From the cell containing the given text, extract its center point as [X, Y] coordinate. 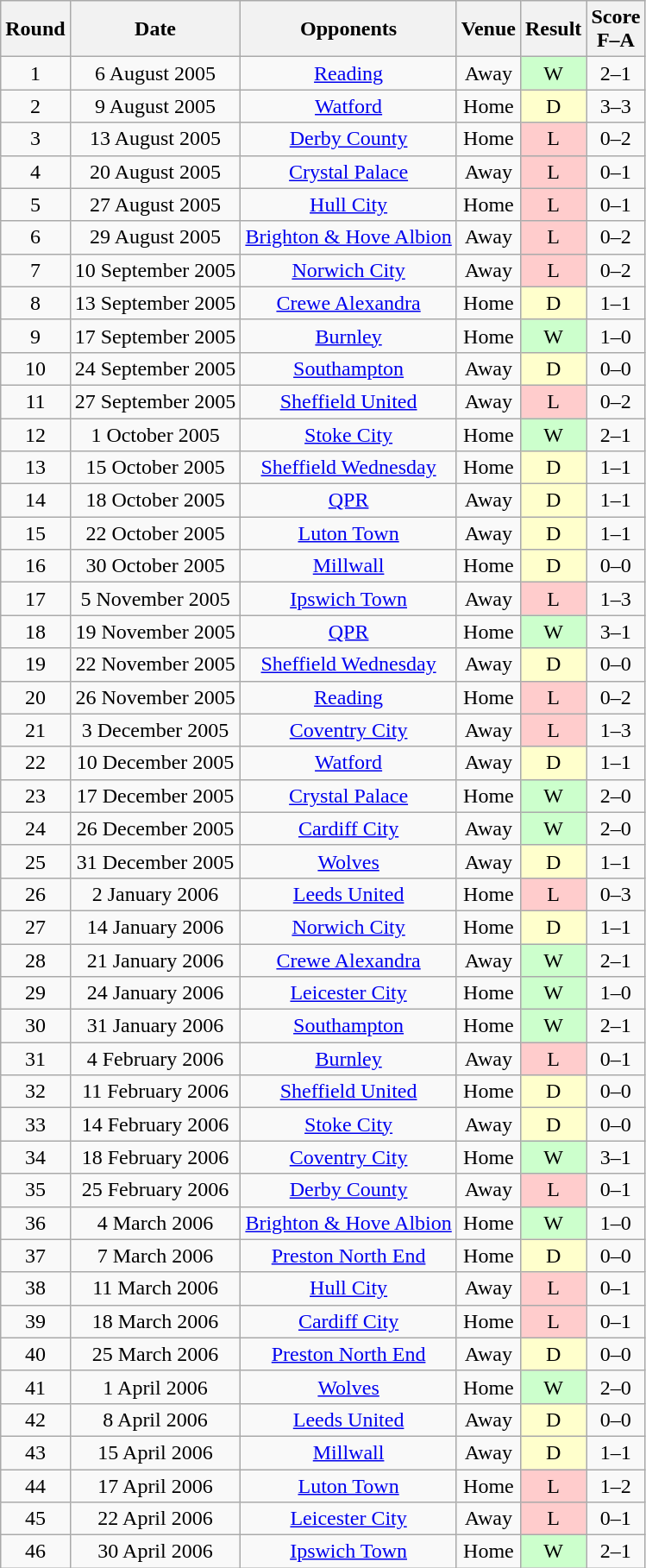
23 [35, 796]
15 October 2005 [155, 468]
24 September 2005 [155, 368]
19 [35, 664]
40 [35, 1354]
13 [35, 468]
22 [35, 763]
34 [35, 1157]
21 [35, 730]
11 [35, 401]
27 [35, 927]
26 November 2005 [155, 697]
31 [35, 1059]
37 [35, 1256]
10 September 2005 [155, 270]
31 December 2005 [155, 861]
20 August 2005 [155, 172]
44 [35, 1485]
31 January 2006 [155, 1026]
6 [35, 237]
1 October 2005 [155, 434]
15 April 2006 [155, 1452]
30 October 2005 [155, 566]
17 September 2005 [155, 336]
17 [35, 599]
Result [553, 29]
14 [35, 501]
6 August 2005 [155, 73]
16 [35, 566]
10 [35, 368]
18 [35, 632]
30 [35, 1026]
7 [35, 270]
17 April 2006 [155, 1485]
8 April 2006 [155, 1420]
39 [35, 1321]
5 [35, 205]
3–3 [616, 106]
13 August 2005 [155, 139]
26 [35, 894]
9 [35, 336]
15 [35, 533]
1 [35, 73]
18 February 2006 [155, 1157]
ScoreF–A [616, 29]
46 [35, 1552]
42 [35, 1420]
45 [35, 1519]
22 October 2005 [155, 533]
4 [35, 172]
7 March 2006 [155, 1256]
30 April 2006 [155, 1552]
4 March 2006 [155, 1223]
13 September 2005 [155, 303]
36 [35, 1223]
21 January 2006 [155, 960]
Venue [488, 29]
2 January 2006 [155, 894]
27 August 2005 [155, 205]
22 April 2006 [155, 1519]
0–3 [616, 894]
25 February 2006 [155, 1190]
11 February 2006 [155, 1092]
11 March 2006 [155, 1288]
9 August 2005 [155, 106]
14 January 2006 [155, 927]
25 [35, 861]
38 [35, 1288]
8 [35, 303]
33 [35, 1124]
1 April 2006 [155, 1387]
35 [35, 1190]
32 [35, 1092]
24 January 2006 [155, 993]
26 December 2005 [155, 828]
3 December 2005 [155, 730]
Round [35, 29]
18 March 2006 [155, 1321]
18 October 2005 [155, 501]
25 March 2006 [155, 1354]
17 December 2005 [155, 796]
3 [35, 139]
1–2 [616, 1485]
41 [35, 1387]
24 [35, 828]
29 [35, 993]
27 September 2005 [155, 401]
10 December 2005 [155, 763]
12 [35, 434]
14 February 2006 [155, 1124]
28 [35, 960]
5 November 2005 [155, 599]
29 August 2005 [155, 237]
43 [35, 1452]
19 November 2005 [155, 632]
Date [155, 29]
4 February 2006 [155, 1059]
20 [35, 697]
Opponents [348, 29]
2 [35, 106]
22 November 2005 [155, 664]
